For the text-containing cell, return its midpoint in (X, Y) coordinate format. 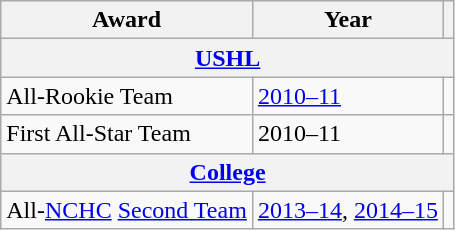
USHL (228, 58)
College (228, 172)
All-Rookie Team (127, 96)
2013–14, 2014–15 (348, 210)
First All-Star Team (127, 134)
All-NCHC Second Team (127, 210)
Year (348, 20)
Award (127, 20)
